Return (x, y) of the center of cell containing provided text 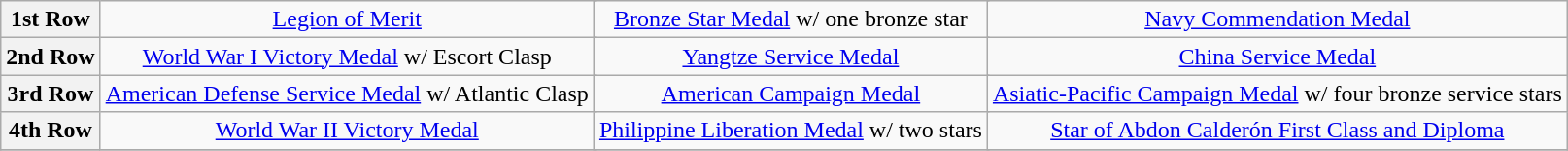
World War II Victory Medal (347, 131)
3rd Row (51, 94)
Bronze Star Medal w/ one bronze star (791, 19)
Star of Abdon Calderón First Class and Diploma (1277, 131)
China Service Medal (1277, 57)
1st Row (51, 19)
Yangtze Service Medal (791, 57)
Asiatic-Pacific Campaign Medal w/ four bronze service stars (1277, 94)
World War I Victory Medal w/ Escort Clasp (347, 57)
Navy Commendation Medal (1277, 19)
American Campaign Medal (791, 94)
4th Row (51, 131)
2nd Row (51, 57)
American Defense Service Medal w/ Atlantic Clasp (347, 94)
Legion of Merit (347, 19)
Philippine Liberation Medal w/ two stars (791, 131)
